Detect which cell encompasses the target text, then output its (x, y) center coordinate. 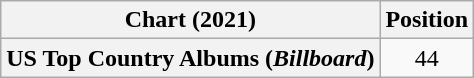
Chart (2021) (190, 20)
Position (427, 20)
US Top Country Albums (Billboard) (190, 58)
44 (427, 58)
